Output the (X, Y) coordinate of the center of the cell containing the given text.  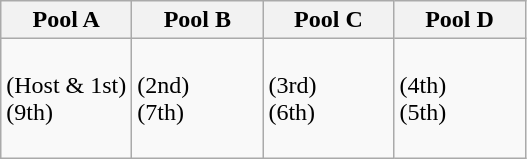
(4th) (5th) (460, 98)
Pool D (460, 20)
Pool B (198, 20)
Pool C (328, 20)
(Host & 1st) (9th) (66, 98)
(3rd) (6th) (328, 98)
Pool A (66, 20)
(2nd) (7th) (198, 98)
